Locate the cell with the specified text and output its [X, Y] center coordinate. 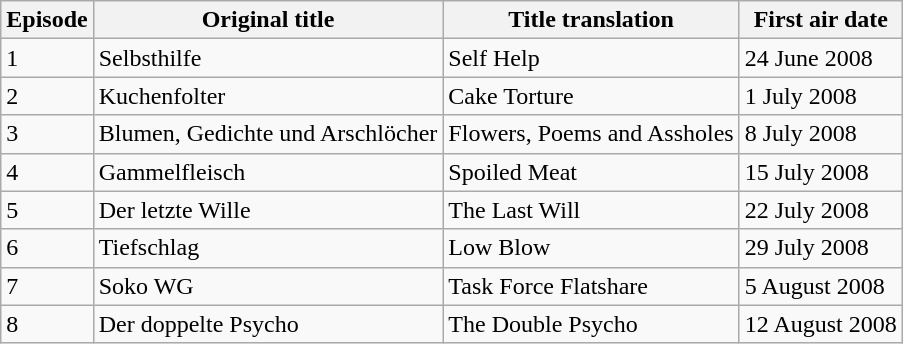
Task Force Flatshare [591, 286]
The Double Psycho [591, 324]
4 [47, 172]
The Last Will [591, 210]
15 July 2008 [820, 172]
Cake Torture [591, 96]
First air date [820, 20]
24 June 2008 [820, 58]
3 [47, 134]
8 July 2008 [820, 134]
Original title [268, 20]
Gammelfleisch [268, 172]
Episode [47, 20]
Blumen, Gedichte und Arschlöcher [268, 134]
Selbsthilfe [268, 58]
Der letzte Wille [268, 210]
1 July 2008 [820, 96]
Self Help [591, 58]
22 July 2008 [820, 210]
5 August 2008 [820, 286]
Flowers, Poems and Assholes [591, 134]
2 [47, 96]
12 August 2008 [820, 324]
Soko WG [268, 286]
Kuchenfolter [268, 96]
Low Blow [591, 248]
Der doppelte Psycho [268, 324]
29 July 2008 [820, 248]
7 [47, 286]
8 [47, 324]
Tiefschlag [268, 248]
6 [47, 248]
5 [47, 210]
1 [47, 58]
Spoiled Meat [591, 172]
Title translation [591, 20]
